Pinpoint the cell where the given text exists, returning its (x, y) midpoint coordinate. 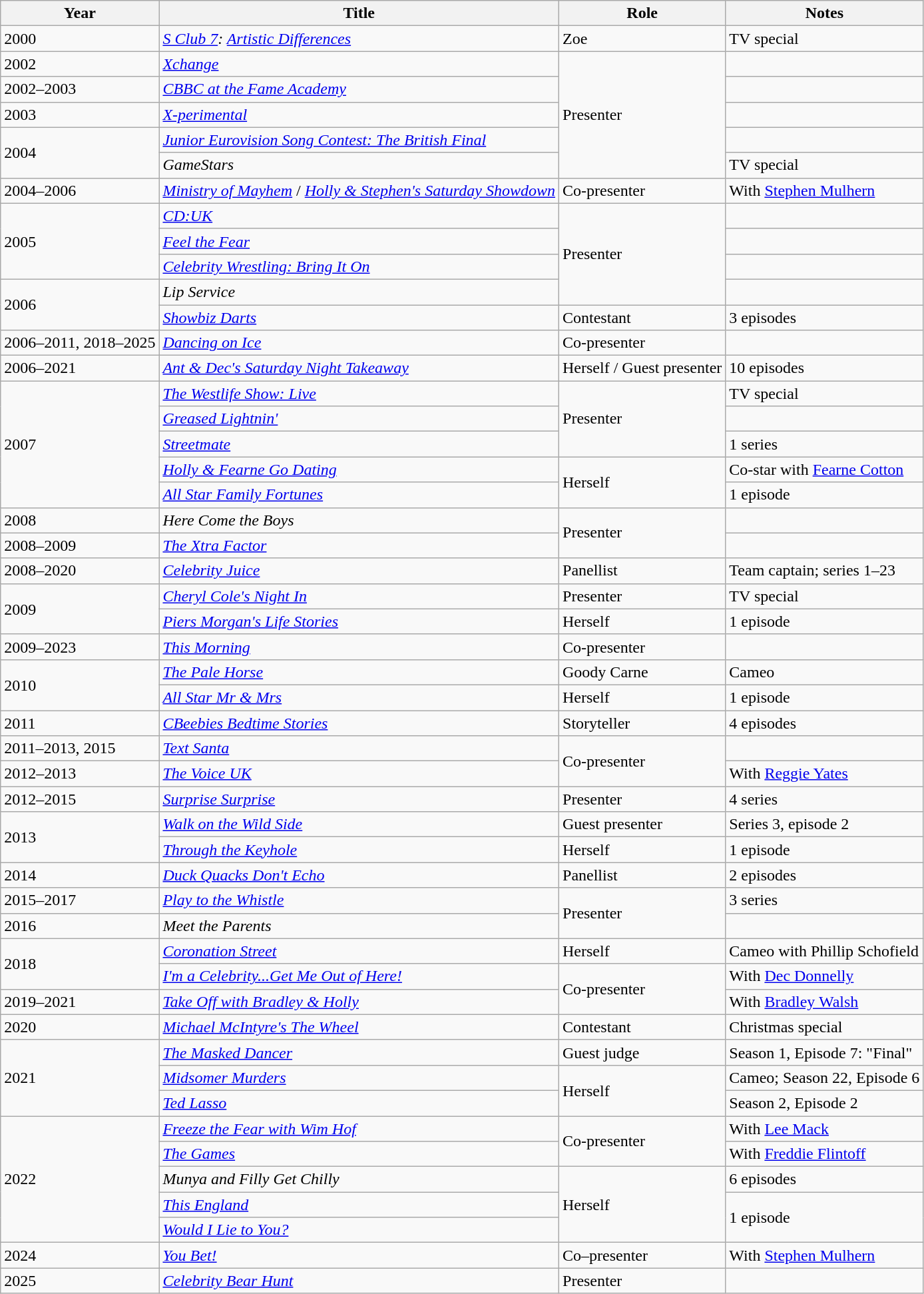
Lip Service (359, 292)
Junior Eurovision Song Contest: The British Final (359, 140)
Goody Carne (642, 672)
Here Come the Boys (359, 520)
The Games (359, 1154)
2011 (80, 723)
Freeze the Fear with Wim Hof (359, 1129)
Guest presenter (642, 824)
2004–2006 (80, 190)
Surprise Surprise (359, 799)
Celebrity Bear Hunt (359, 1281)
Dancing on Ice (359, 343)
Through the Keyhole (359, 850)
Cheryl Cole's Night In (359, 596)
Ministry of Mayhem / Holly & Stephen's Saturday Showdown (359, 190)
The Pale Horse (359, 672)
2018 (80, 964)
2022 (80, 1179)
Celebrity Juice (359, 571)
The Masked Dancer (359, 1052)
X-perimental (359, 115)
2021 (80, 1078)
4 episodes (824, 723)
2016 (80, 926)
2005 (80, 241)
Feel the Fear (359, 241)
With Bradley Walsh (824, 1002)
2008–2020 (80, 571)
2015–2017 (80, 900)
CBeebies Bedtime Stories (359, 723)
2011–2013, 2015 (80, 749)
Season 2, Episode 2 (824, 1103)
The Voice UK (359, 774)
2012–2015 (80, 799)
Would I Lie to You? (359, 1230)
2007 (80, 444)
2020 (80, 1027)
Team captain; series 1–23 (824, 571)
Season 1, Episode 7: "Final" (824, 1052)
This England (359, 1205)
All Star Mr & Mrs (359, 697)
This Morning (359, 647)
With Freddie Flintoff (824, 1154)
2009–2023 (80, 647)
Year (80, 13)
You Bet! (359, 1255)
Herself / Guest presenter (642, 368)
Ted Lasso (359, 1103)
Notes (824, 13)
Co-star with Fearne Cotton (824, 470)
Guest judge (642, 1052)
2003 (80, 115)
4 series (824, 799)
2006–2011, 2018–2025 (80, 343)
10 episodes (824, 368)
2019–2021 (80, 1002)
With Lee Mack (824, 1129)
Series 3, episode 2 (824, 824)
Meet the Parents (359, 926)
Text Santa (359, 749)
I'm a Celebrity...Get Me Out of Here! (359, 976)
2000 (80, 39)
Celebrity Wrestling: Bring It On (359, 266)
Play to the Whistle (359, 900)
3 episodes (824, 318)
2024 (80, 1255)
With Dec Donnelly (824, 976)
6 episodes (824, 1179)
2002–2003 (80, 89)
Coronation Street (359, 951)
All Star Family Fortunes (359, 495)
Duck Quacks Don't Echo (359, 875)
2025 (80, 1281)
CD:UK (359, 216)
2010 (80, 685)
Cameo with Phillip Schofield (824, 951)
Michael McIntyre's The Wheel (359, 1027)
Xchange (359, 64)
2 episodes (824, 875)
1 series (824, 444)
Zoe (642, 39)
Midsomer Murders (359, 1078)
Title (359, 13)
Munya and Filly Get Chilly (359, 1179)
Storyteller (642, 723)
2008–2009 (80, 545)
2014 (80, 875)
Cameo (824, 672)
The Westlife Show: Live (359, 394)
2004 (80, 153)
3 series (824, 900)
2008 (80, 520)
The Xtra Factor (359, 545)
Greased Lightnin' (359, 419)
2006–2021 (80, 368)
GameStars (359, 165)
2006 (80, 304)
Walk on the Wild Side (359, 824)
2012–2013 (80, 774)
Ant & Dec's Saturday Night Takeaway (359, 368)
Role (642, 13)
2009 (80, 609)
2013 (80, 837)
Holly & Fearne Go Dating (359, 470)
Showbiz Darts (359, 318)
2002 (80, 64)
With Reggie Yates (824, 774)
Christmas special (824, 1027)
Co–presenter (642, 1255)
Cameo; Season 22, Episode 6 (824, 1078)
Piers Morgan's Life Stories (359, 621)
S Club 7: Artistic Differences (359, 39)
Streetmate (359, 444)
Take Off with Bradley & Holly (359, 1002)
CBBC at the Fame Academy (359, 89)
